Output the [X, Y] coordinate of the center of the cell containing the given text.  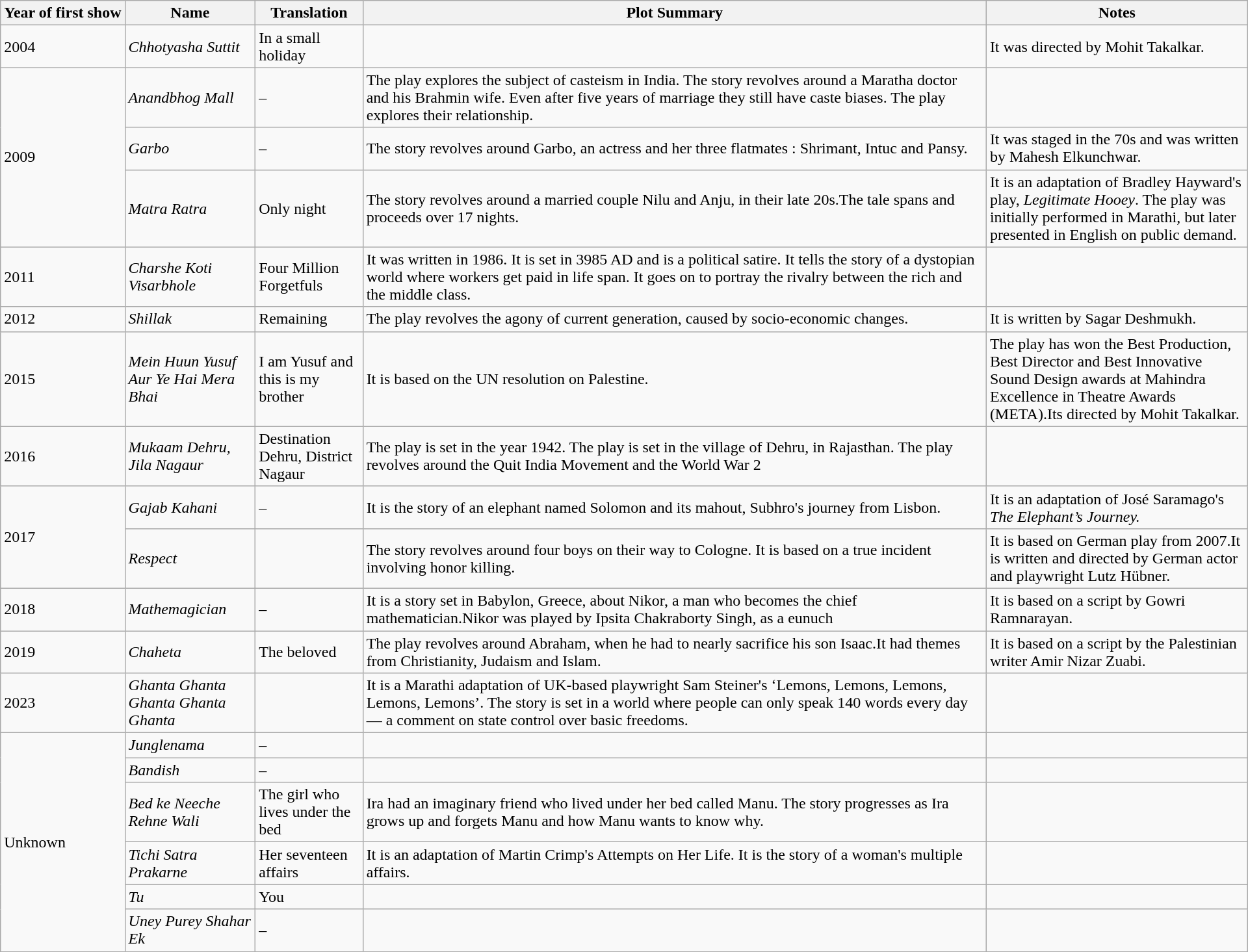
It is based on a script by the Palestinian writer Amir Nizar Zuabi. [1117, 651]
2009 [62, 157]
Plot Summary [675, 13]
Four Million Forgetfuls [309, 277]
It is based on German play from 2007.It is written and directed by German actor and playwright Lutz Hübner. [1117, 558]
2015 [62, 379]
Mein Huun Yusuf Aur Ye Hai Mera Bhai [190, 379]
It is based on the UN resolution on Palestine. [675, 379]
Ghanta Ghanta Ghanta Ghanta Ghanta [190, 703]
2023 [62, 703]
It was staged in the 70s and was written by Mahesh Elkunchwar. [1117, 148]
2004 [62, 47]
Unknown [62, 842]
2011 [62, 277]
You [309, 897]
The story revolves around four boys on their way to Cologne. It is based on a true incident involving honor killing. [675, 558]
The story revolves around Garbo, an actress and her three flatmates : Shrimant, Intuc and Pansy. [675, 148]
Tichi Satra Prakarne [190, 863]
Her seventeen affairs [309, 863]
2018 [62, 610]
Mathemagician [190, 610]
Charshe Koti Visarbhole [190, 277]
Mukaam Dehru, Jila Nagaur [190, 456]
2017 [62, 537]
Uney Purey Shahar Ek [190, 931]
It is an adaptation of José Saramago's The Elephant’s Journey. [1117, 507]
Garbo [190, 148]
It is written by Sagar Deshmukh. [1117, 319]
Matra Ratra [190, 208]
Name [190, 13]
Chhotyasha Suttit [190, 47]
The play revolves around Abraham, when he had to nearly sacrifice his son Isaac.It had themes from Christianity, Judaism and Islam. [675, 651]
It was directed by Mohit Takalkar. [1117, 47]
Shillak [190, 319]
It is an adaptation of Martin Crimp's Attempts on Her Life. It is the story of a woman's multiple affairs. [675, 863]
The story revolves around a married couple Nilu and Anju, in their late 20s.The tale spans and proceeds over 17 nights. [675, 208]
Respect [190, 558]
The beloved [309, 651]
In a small holiday [309, 47]
Junglenama [190, 745]
The play revolves the agony of current generation, caused by socio-economic changes. [675, 319]
It is the story of an elephant named Solomon and its mahout, Subhro's journey from Lisbon. [675, 507]
2019 [62, 651]
2012 [62, 319]
Year of first show [62, 13]
Gajab Kahani [190, 507]
Tu [190, 897]
Destination Dehru, District Nagaur [309, 456]
Remaining [309, 319]
It is based on a script by Gowri Ramnarayan. [1117, 610]
The girl who lives under the bed [309, 812]
Notes [1117, 13]
Bandish [190, 770]
Bed ke Neeche Rehne Wali [190, 812]
Translation [309, 13]
2016 [62, 456]
Chaheta [190, 651]
I am Yusuf and this is my brother [309, 379]
Anandbhog Mall [190, 97]
Only night [309, 208]
